Identify which cell holds the provided text, then report its (x, y) central coordinate. 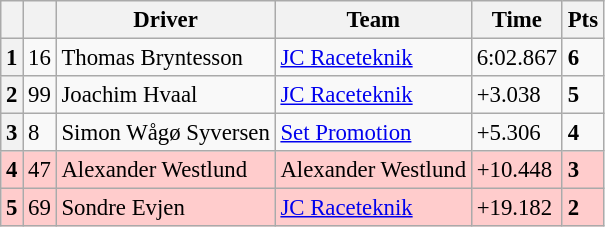
99 (40, 95)
+5.306 (516, 133)
Driver (166, 20)
Set Promotion (373, 133)
6:02.867 (516, 58)
16 (40, 58)
+3.038 (516, 95)
1 (12, 58)
Pts (582, 20)
+19.182 (516, 208)
Time (516, 20)
69 (40, 208)
Simon Wågø Syversen (166, 133)
Team (373, 20)
+10.448 (516, 170)
8 (40, 133)
Sondre Evjen (166, 208)
Thomas Bryntesson (166, 58)
6 (582, 58)
Joachim Hvaal (166, 95)
47 (40, 170)
